Search for the cell housing the specified text and yield its [X, Y] center coordinate. 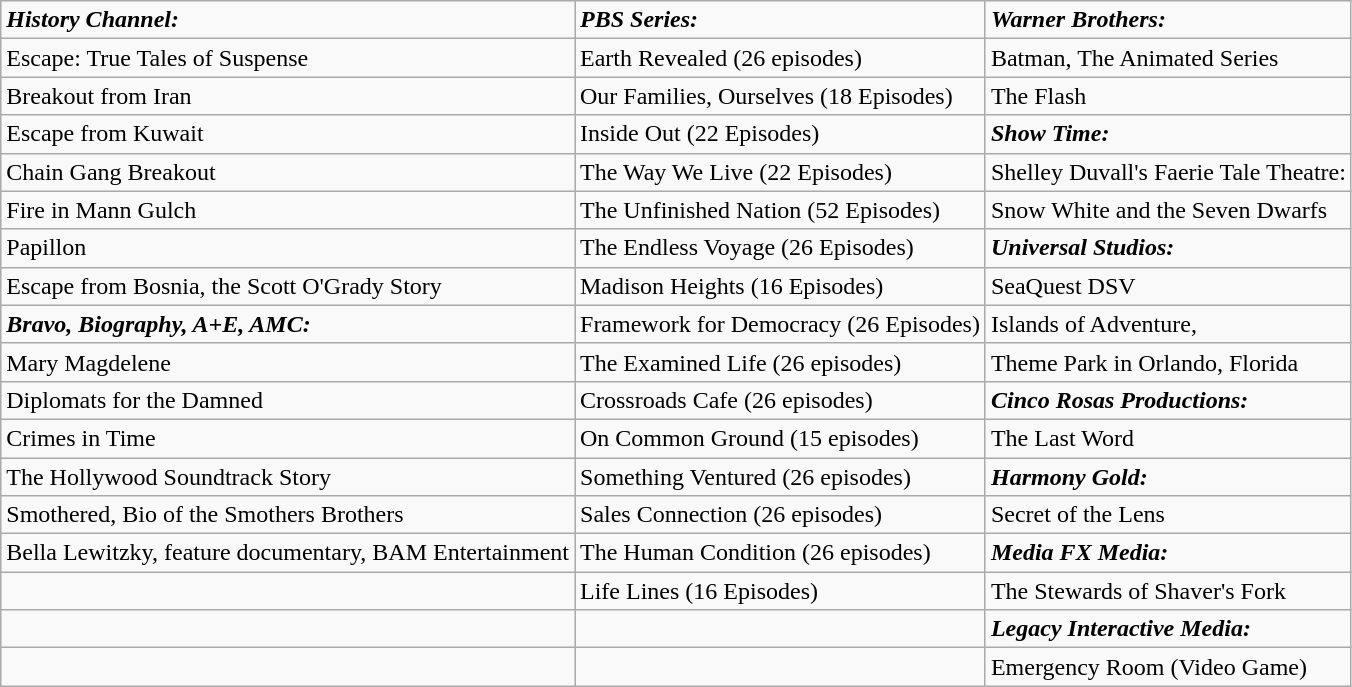
Shelley Duvall's Faerie Tale Theatre: [1168, 172]
Smothered, Bio of the Smothers Brothers [288, 515]
Secret of the Lens [1168, 515]
Theme Park in Orlando, Florida [1168, 362]
Mary Magdelene [288, 362]
Fire in Mann Gulch [288, 210]
Media FX Media: [1168, 553]
Harmony Gold: [1168, 477]
Cinco Rosas Productions: [1168, 400]
Bella Lewitzky, feature documentary, BAM Entertainment [288, 553]
The Way We Live (22 Episodes) [780, 172]
Chain Gang Breakout [288, 172]
PBS Series: [780, 20]
The Last Word [1168, 438]
Earth Revealed (26 episodes) [780, 58]
Bravo, Biography, A+E, AMC: [288, 324]
SeaQuest DSV [1168, 286]
Legacy Interactive Media: [1168, 629]
Papillon [288, 248]
Inside Out (22 Episodes) [780, 134]
The Endless Voyage (26 Episodes) [780, 248]
Breakout from Iran [288, 96]
Crimes in Time [288, 438]
Escape from Kuwait [288, 134]
The Flash [1168, 96]
Snow White and the Seven Dwarfs [1168, 210]
The Human Condition (26 episodes) [780, 553]
The Examined Life (26 episodes) [780, 362]
Universal Studios: [1168, 248]
Islands of Adventure, [1168, 324]
Our Families, Ourselves (18 Episodes) [780, 96]
Sales Connection (26 episodes) [780, 515]
Escape from Bosnia, the Scott O'Grady Story [288, 286]
Emergency Room (Video Game) [1168, 667]
Batman, The Animated Series [1168, 58]
Something Ventured (26 episodes) [780, 477]
On Common Ground (15 episodes) [780, 438]
The Unfinished Nation (52 Episodes) [780, 210]
Show Time: [1168, 134]
The Hollywood Soundtrack Story [288, 477]
Life Lines (16 Episodes) [780, 591]
The Stewards of Shaver's Fork [1168, 591]
Escape: True Tales of Suspense [288, 58]
History Channel: [288, 20]
Crossroads Cafe (26 episodes) [780, 400]
Framework for Democracy (26 Episodes) [780, 324]
Diplomats for the Damned [288, 400]
Madison Heights (16 Episodes) [780, 286]
Warner Brothers: [1168, 20]
